Capture the cell that displays the provided text and extract its (x, y) central coordinate. 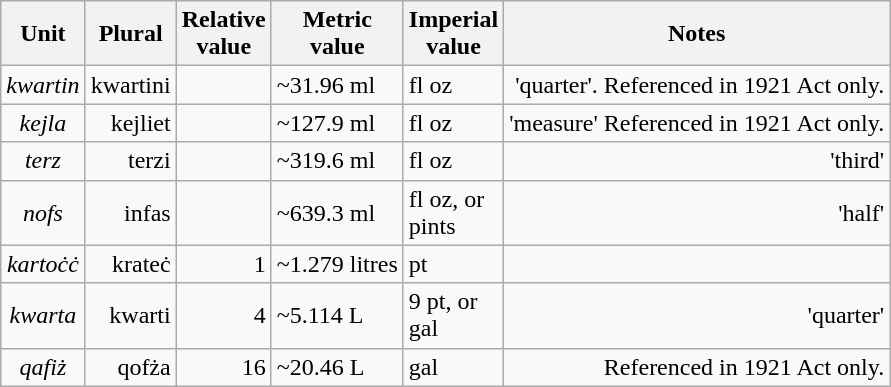
'half' (697, 212)
~1.279 litres (337, 264)
4 (224, 316)
terzi (130, 161)
Notes (697, 34)
kwartini (130, 85)
gal (453, 367)
'quarter'. Referenced in 1921 Act only. (697, 85)
'third' (697, 161)
kwarti (130, 316)
Relativevalue (224, 34)
Plural (130, 34)
kejla (43, 123)
~127.9 ml (337, 123)
~319.6 ml (337, 161)
9 pt, or gal (453, 316)
kartoċċ (43, 264)
infas (130, 212)
~5.114 L (337, 316)
qafiż (43, 367)
qofża (130, 367)
fl oz, or pints (453, 212)
Unit (43, 34)
~31.96 ml (337, 85)
terz (43, 161)
krateċ (130, 264)
kwarta (43, 316)
16 (224, 367)
Referenced in 1921 Act only. (697, 367)
Imperialvalue (453, 34)
pt (453, 264)
1 (224, 264)
Metricvalue (337, 34)
~639.3 ml (337, 212)
nofs (43, 212)
kejliet (130, 123)
'measure' Referenced in 1921 Act only. (697, 123)
~20.46 L (337, 367)
kwartin (43, 85)
'quarter' (697, 316)
